Provide the (x, y) coordinate of the cell's center where the given text is located.  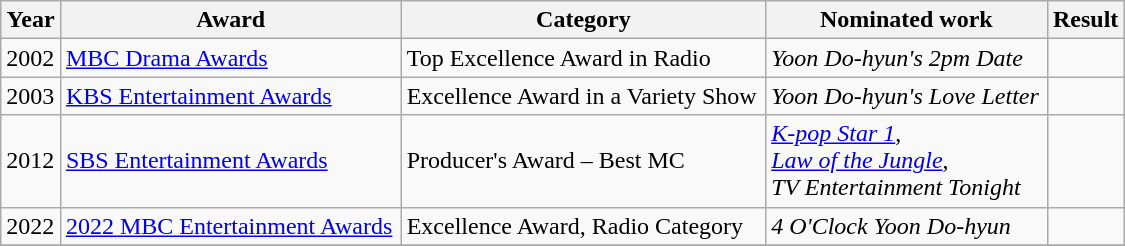
Result (1086, 20)
Excellence Award, Radio Category (583, 226)
4 O'Clock Yoon Do-hyun (906, 226)
2003 (31, 96)
2022 MBC Entertainment Awards (230, 226)
K-pop Star 1, Law of the Jungle, TV Entertainment Tonight (906, 161)
Nominated work (906, 20)
2012 (31, 161)
Yoon Do-hyun's 2pm Date (906, 58)
2022 (31, 226)
Year (31, 20)
Yoon Do-hyun's Love Letter (906, 96)
KBS Entertainment Awards (230, 96)
2002 (31, 58)
Producer's Award – Best MC (583, 161)
Award (230, 20)
SBS Entertainment Awards (230, 161)
MBC Drama Awards (230, 58)
Top Excellence Award in Radio (583, 58)
Category (583, 20)
Excellence Award in a Variety Show (583, 96)
